Provide the [X, Y] coordinate of the cell's center where the given text is located.  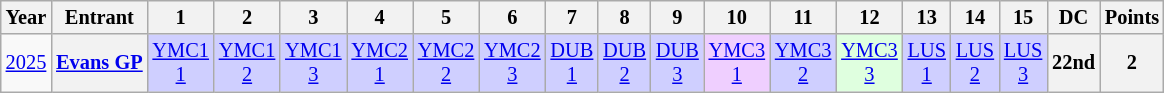
Evans GP [99, 63]
YMC23 [512, 63]
YMC11 [181, 63]
Points [1132, 17]
LUS3 [1023, 63]
DUB1 [572, 63]
3 [313, 17]
DC [1074, 17]
YMC21 [380, 63]
1 [181, 17]
Entrant [99, 17]
YMC32 [803, 63]
12 [869, 17]
YMC12 [247, 63]
4 [380, 17]
YMC13 [313, 63]
22nd [1074, 63]
5 [446, 17]
YMC22 [446, 63]
DUB2 [624, 63]
LUS1 [927, 63]
13 [927, 17]
6 [512, 17]
2025 [26, 63]
9 [678, 17]
YMC31 [737, 63]
LUS2 [975, 63]
10 [737, 17]
7 [572, 17]
8 [624, 17]
DUB3 [678, 63]
15 [1023, 17]
14 [975, 17]
YMC33 [869, 63]
Year [26, 17]
11 [803, 17]
